Capture the cell that displays the provided text and extract its (x, y) central coordinate. 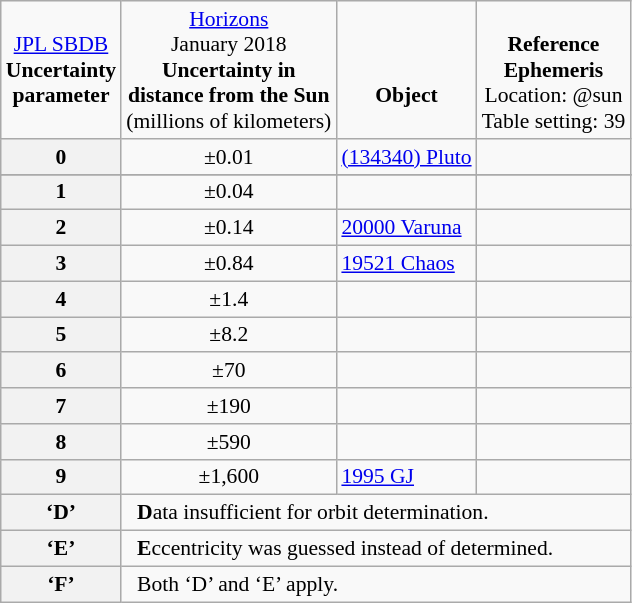
Data insufficient for orbit determination. (376, 513)
4 (61, 299)
6 (61, 371)
1995 GJ (406, 477)
±0.01 (228, 157)
±70 (228, 371)
±0.04 (228, 192)
7 (61, 406)
±0.84 (228, 264)
±190 (228, 406)
±8.2 (228, 335)
ReferenceEphemerisLocation: @sunTable setting: 39 (554, 70)
±1.4 (228, 299)
20000 Varuna (406, 228)
‘F’ (61, 584)
8 (61, 442)
9 (61, 477)
(134340) Pluto (406, 157)
Object (406, 70)
3 (61, 264)
5 (61, 335)
±0.14 (228, 228)
0 (61, 157)
HorizonsJanuary 2018Uncertainty indistance from the Sun(millions of kilometers) (228, 70)
±1,600 (228, 477)
1 (61, 192)
‘D’ (61, 513)
Eccentricity was guessed instead of determined. (376, 549)
JPL SBDBUncertaintyparameter (61, 70)
19521 Chaos (406, 264)
2 (61, 228)
‘E’ (61, 549)
Both ‘D’ and ‘E’ apply. (376, 584)
±590 (228, 442)
